Detect which cell encompasses the target text, then output its [X, Y] center coordinate. 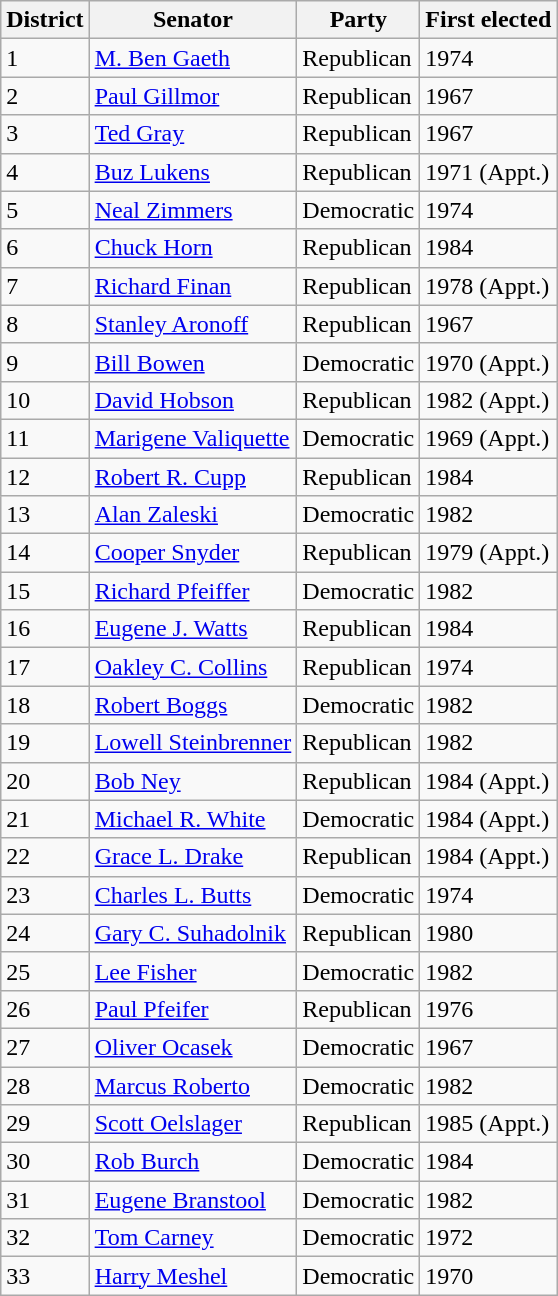
24 [45, 933]
28 [45, 1085]
16 [45, 629]
Rob Burch [193, 1162]
Oliver Ocasek [193, 1047]
33 [45, 1276]
27 [45, 1047]
17 [45, 667]
District [45, 20]
Paul Pfeifer [193, 1009]
19 [45, 743]
Richard Finan [193, 286]
22 [45, 857]
1970 (Appt.) [488, 362]
1980 [488, 933]
Eugene Branstool [193, 1200]
8 [45, 324]
9 [45, 362]
Charles L. Butts [193, 895]
Bob Ney [193, 781]
Tom Carney [193, 1238]
Lowell Steinbrenner [193, 743]
1972 [488, 1238]
26 [45, 1009]
Harry Meshel [193, 1276]
14 [45, 553]
3 [45, 134]
Marigene Valiquette [193, 438]
5 [45, 210]
1985 (Appt.) [488, 1124]
15 [45, 591]
Michael R. White [193, 819]
Marcus Roberto [193, 1085]
31 [45, 1200]
Robert Boggs [193, 705]
Robert R. Cupp [193, 477]
13 [45, 515]
Buz Lukens [193, 172]
Grace L. Drake [193, 857]
1971 (Appt.) [488, 172]
First elected [488, 20]
Ted Gray [193, 134]
Paul Gillmor [193, 96]
Alan Zaleski [193, 515]
6 [45, 248]
Scott Oelslager [193, 1124]
Party [358, 20]
12 [45, 477]
1978 (Appt.) [488, 286]
Cooper Snyder [193, 553]
Eugene J. Watts [193, 629]
25 [45, 971]
Stanley Aronoff [193, 324]
32 [45, 1238]
Lee Fisher [193, 971]
21 [45, 819]
10 [45, 400]
1979 (Appt.) [488, 553]
30 [45, 1162]
1 [45, 58]
7 [45, 286]
Chuck Horn [193, 248]
Oakley C. Collins [193, 667]
18 [45, 705]
1970 [488, 1276]
20 [45, 781]
Neal Zimmers [193, 210]
4 [45, 172]
23 [45, 895]
Senator [193, 20]
2 [45, 96]
11 [45, 438]
Gary C. Suhadolnik [193, 933]
David Hobson [193, 400]
Richard Pfeiffer [193, 591]
29 [45, 1124]
Bill Bowen [193, 362]
M. Ben Gaeth [193, 58]
1976 [488, 1009]
1969 (Appt.) [488, 438]
1982 (Appt.) [488, 400]
